Detect which cell encompasses the target text, then output its (x, y) center coordinate. 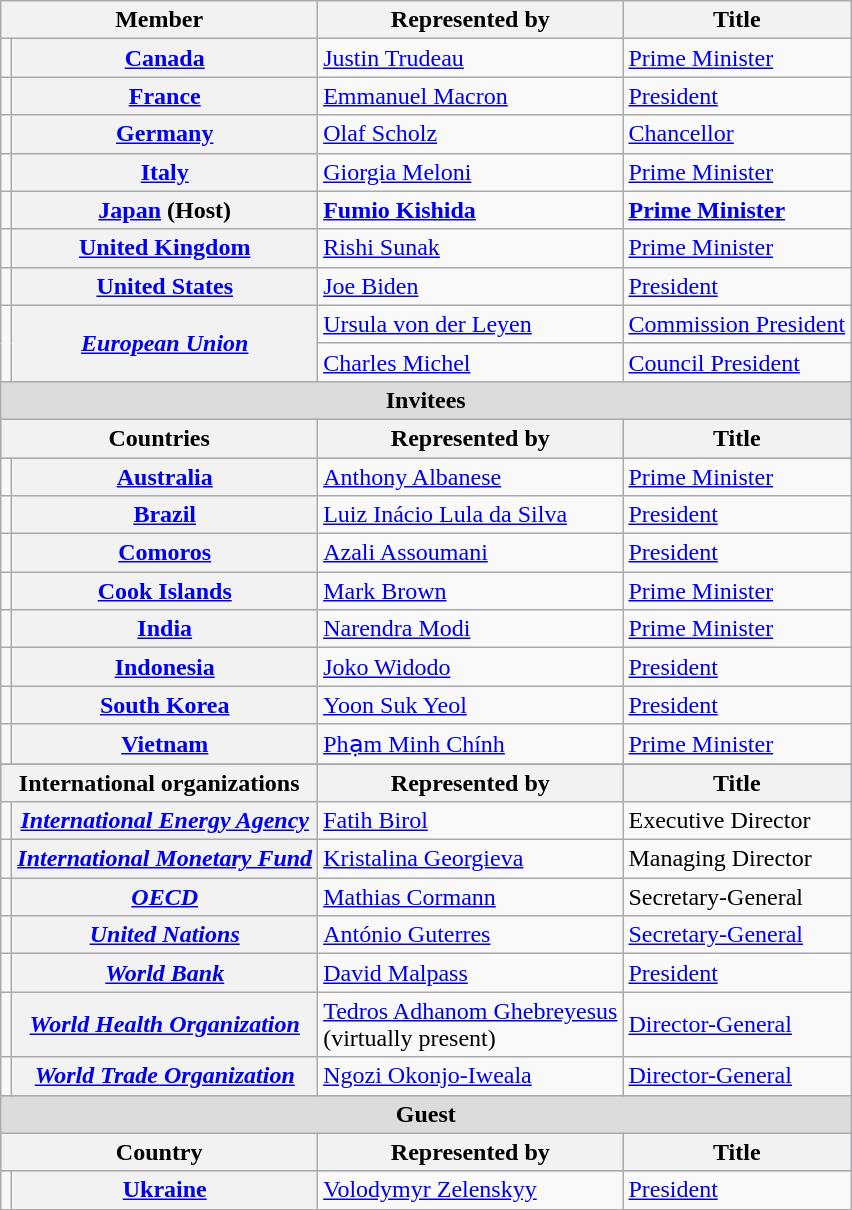
World Health Organization (165, 1024)
France (165, 96)
Executive Director (737, 821)
Invitees (426, 400)
India (165, 629)
Tedros Adhanom Ghebreyesus (virtually present) (470, 1024)
United Nations (165, 935)
Mathias Cormann (470, 897)
Germany (165, 134)
European Union (165, 343)
António Guterres (470, 935)
Cook Islands (165, 591)
OECD (165, 897)
Yoon Suk Yeol (470, 705)
International organizations (160, 783)
Ngozi Okonjo-Iweala (470, 1076)
Managing Director (737, 859)
Countries (160, 438)
Comoros (165, 553)
Volodymyr Zelenskyy (470, 1190)
Guest (426, 1114)
Olaf Scholz (470, 134)
Fumio Kishida (470, 210)
Phạm Minh Chính (470, 744)
Japan (Host) (165, 210)
Italy (165, 172)
Chancellor (737, 134)
Brazil (165, 515)
South Korea (165, 705)
Kristalina Georgieva (470, 859)
Vietnam (165, 744)
Justin Trudeau (470, 58)
International Monetary Fund (165, 859)
International Energy Agency (165, 821)
Giorgia Meloni (470, 172)
Australia (165, 477)
Mark Brown (470, 591)
Narendra Modi (470, 629)
Rishi Sunak (470, 248)
Joko Widodo (470, 667)
Joe Biden (470, 286)
Emmanuel Macron (470, 96)
Indonesia (165, 667)
Ursula von der Leyen (470, 324)
Azali Assoumani (470, 553)
Canada (165, 58)
Commission President (737, 324)
Country (160, 1152)
Fatih Birol (470, 821)
Anthony Albanese (470, 477)
World Trade Organization (165, 1076)
Member (160, 20)
David Malpass (470, 973)
United Kingdom (165, 248)
World Bank (165, 973)
Charles Michel (470, 362)
Council President (737, 362)
Luiz Inácio Lula da Silva (470, 515)
United States (165, 286)
Ukraine (165, 1190)
